Scan for the cell matching the given text and deliver its (x, y) coordinate at center. 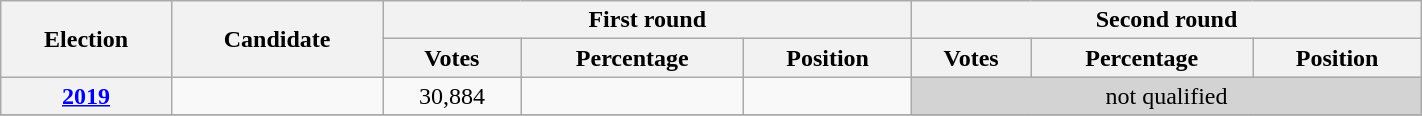
Candidate (276, 39)
Election (86, 39)
Second round (1167, 20)
2019 (86, 96)
30,884 (452, 96)
not qualified (1167, 96)
First round (648, 20)
